Output the [x, y] coordinate of the center of the cell containing the given text.  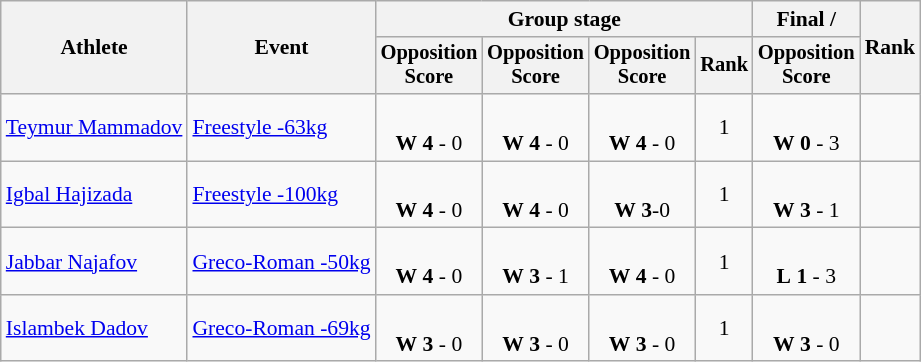
Freestyle -100kg [281, 194]
L 1 - 3 [806, 262]
Jabbar Najafov [94, 262]
Greco-Roman -69kg [281, 328]
Athlete [94, 48]
W 3-0 [642, 194]
Freestyle -63kg [281, 128]
Event [281, 48]
W 0 - 3 [806, 128]
Islambek Dadov [94, 328]
Group stage [564, 19]
Greco-Roman -50kg [281, 262]
Final / [806, 19]
Igbal Hajizada [94, 194]
Teymur Mammadov [94, 128]
